Find where the given text appears and provide that cell's center as (X, Y) coordinate. 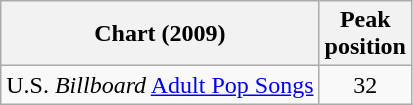
32 (365, 85)
U.S. Billboard Adult Pop Songs (160, 85)
Peakposition (365, 34)
Chart (2009) (160, 34)
